Find where the given text appears and provide that cell's center as (x, y) coordinate. 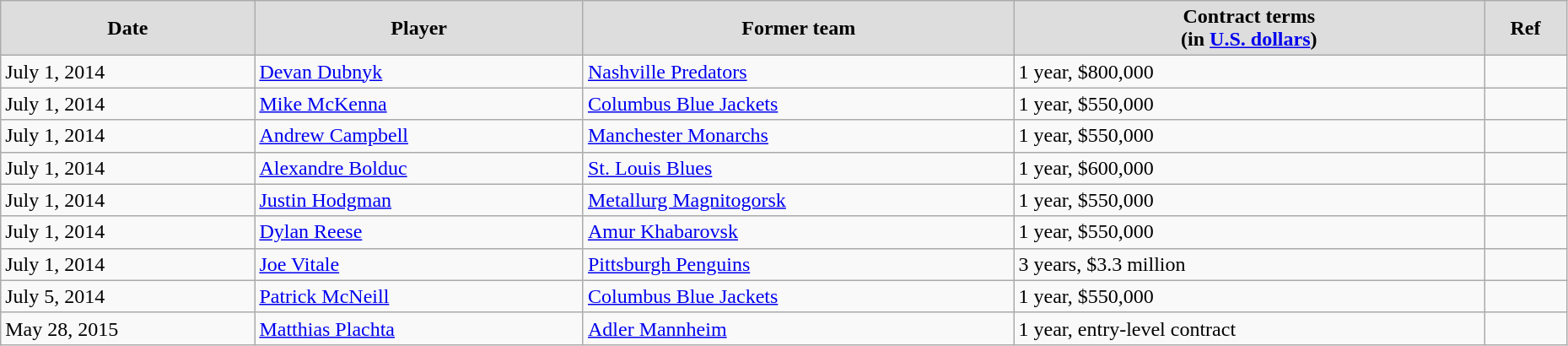
1 year, $800,000 (1249, 72)
Former team (798, 29)
Amur Khabarovsk (798, 232)
Joe Vitale (419, 264)
1 year, entry-level contract (1249, 328)
Devan Dubnyk (419, 72)
Mike McKenna (419, 104)
July 5, 2014 (128, 296)
May 28, 2015 (128, 328)
Dylan Reese (419, 232)
1 year, $600,000 (1249, 168)
Player (419, 29)
Justin Hodgman (419, 200)
3 years, $3.3 million (1249, 264)
Metallurg Magnitogorsk (798, 200)
Manchester Monarchs (798, 136)
Patrick McNeill (419, 296)
Adler Mannheim (798, 328)
St. Louis Blues (798, 168)
Ref (1526, 29)
Date (128, 29)
Contract terms(in U.S. dollars) (1249, 29)
Pittsburgh Penguins (798, 264)
Andrew Campbell (419, 136)
Nashville Predators (798, 72)
Alexandre Bolduc (419, 168)
Matthias Plachta (419, 328)
